Provide the [x, y] coordinate of the cell's center where the given text is located.  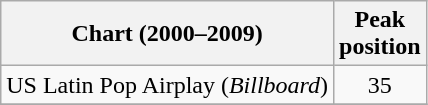
35 [380, 85]
Peakposition [380, 34]
US Latin Pop Airplay (Billboard) [168, 85]
Chart (2000–2009) [168, 34]
